Provide the [X, Y] coordinate of the cell's center where the given text is located.  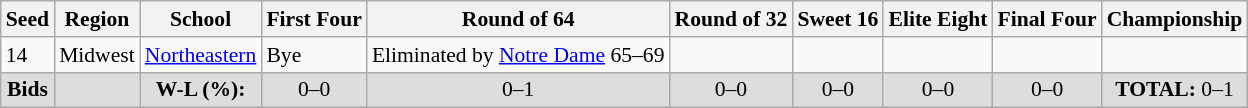
Northeastern [201, 55]
Region [97, 19]
Midwest [97, 55]
Bye [314, 55]
Final Four [1048, 19]
TOTAL: 0–1 [1175, 90]
Championship [1175, 19]
14 [28, 55]
Eliminated by Notre Dame 65–69 [518, 55]
Bids [28, 90]
Round of 64 [518, 19]
School [201, 19]
0–1 [518, 90]
Seed [28, 19]
Sweet 16 [838, 19]
First Four [314, 19]
Elite Eight [938, 19]
Round of 32 [732, 19]
W-L (%): [201, 90]
